Determine the [X, Y] coordinate at the center of the cell enclosing the given text.  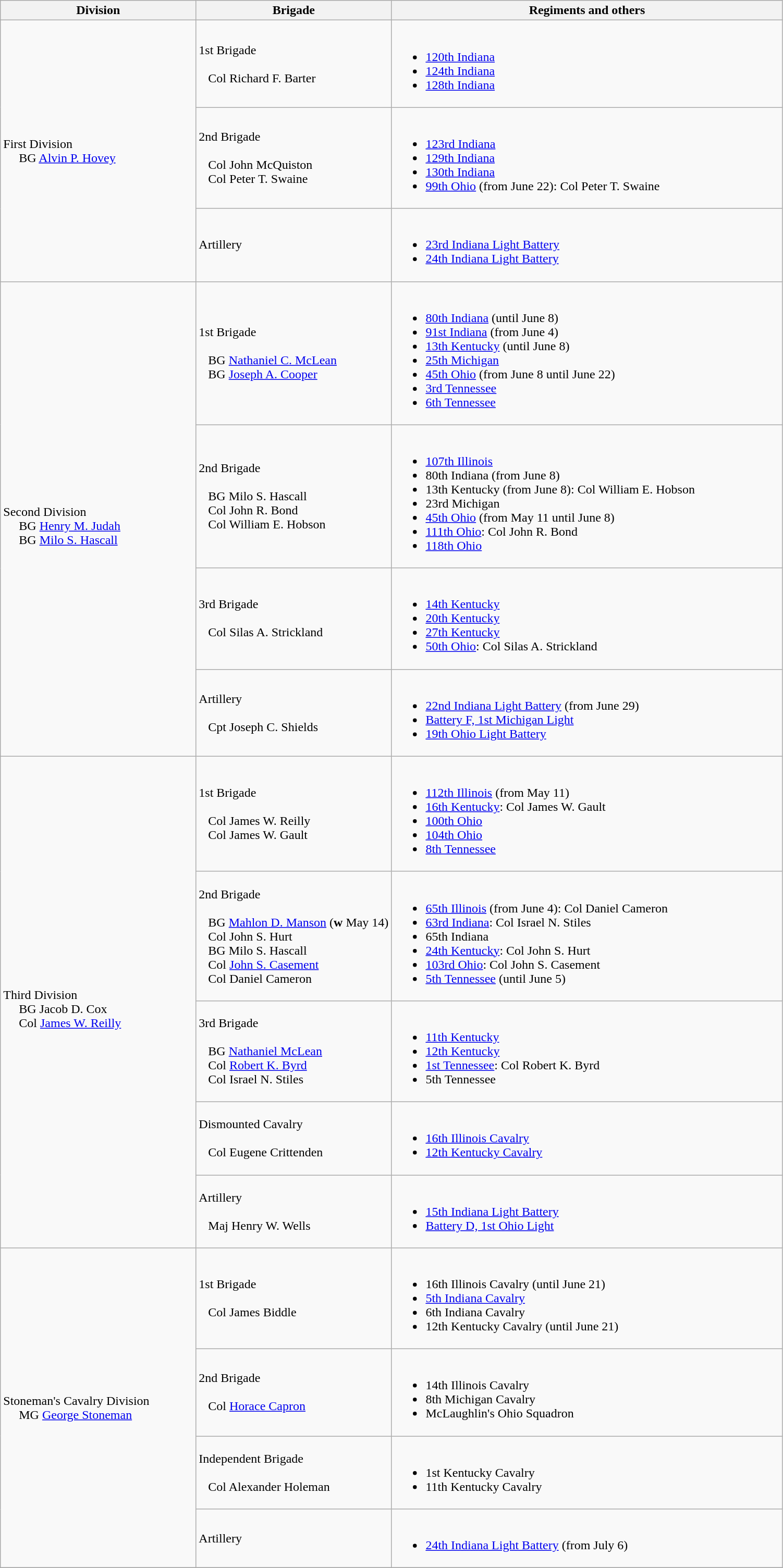
2nd Brigade Col Horace Capron [294, 1392]
Brigade [294, 10]
3rd Brigade BG Nathaniel McLean Col Robert K. Byrd Col Israel N. Stiles [294, 1051]
Regiments and others [587, 10]
120th Indiana124th Indiana128th Indiana [587, 64]
First Division BG Alvin P. Hovey [98, 151]
22nd Indiana Light Battery (from June 29)Battery F, 1st Michigan Light19th Ohio Light Battery [587, 713]
1st Brigade Col James W. Reilly Col James W. Gault [294, 814]
Artillery Cpt Joseph C. Shields [294, 713]
16th Illinois Cavalry12th Kentucky Cavalry [587, 1138]
23rd Indiana Light Battery24th Indiana Light Battery [587, 245]
1st Brigade BG Nathaniel C. McLean BG Joseph A. Cooper [294, 353]
Third Division BG Jacob D. Cox Col James W. Reilly [98, 1002]
Artillery Maj Henry W. Wells [294, 1211]
24th Indiana Light Battery (from July 6) [587, 1538]
1st Kentucky Cavalry11th Kentucky Cavalry [587, 1473]
2nd Brigade BG Mahlon D. Manson (w May 14) Col John S. Hurt BG Milo S. Hascall Col John S. Casement Col Daniel Cameron [294, 936]
15th Indiana Light BatteryBattery D, 1st Ohio Light [587, 1211]
2nd Brigade Col John McQuiston Col Peter T. Swaine [294, 158]
112th Illinois (from May 11)16th Kentucky: Col James W. Gault100th Ohio104th Ohio8th Tennessee [587, 814]
2nd Brigade BG Milo S. Hascall Col John R. Bond Col William E. Hobson [294, 496]
3rd Brigade Col Silas A. Strickland [294, 619]
Division [98, 10]
Stoneman's Cavalry Division MG George Stoneman [98, 1408]
1st Brigade Col Richard F. Barter [294, 64]
Second Division BG Henry M. Judah BG Milo S. Hascall [98, 519]
14th Illinois Cavalry8th Michigan CavalryMcLaughlin's Ohio Squadron [587, 1392]
11th Kentucky12th Kentucky1st Tennessee: Col Robert K. Byrd5th Tennessee [587, 1051]
14th Kentucky20th Kentucky27th Kentucky50th Ohio: Col Silas A. Strickland [587, 619]
Independent Brigade Col Alexander Holeman [294, 1473]
16th Illinois Cavalry (until June 21)5th Indiana Cavalry6th Indiana Cavalry12th Kentucky Cavalry (until June 21) [587, 1299]
123rd Indiana129th Indiana130th Indiana99th Ohio (from June 22): Col Peter T. Swaine [587, 158]
Dismounted Cavalry Col Eugene Crittenden [294, 1138]
1st Brigade Col James Biddle [294, 1299]
